Return the [x, y] coordinate for the center point of the cell that contains the specified text.  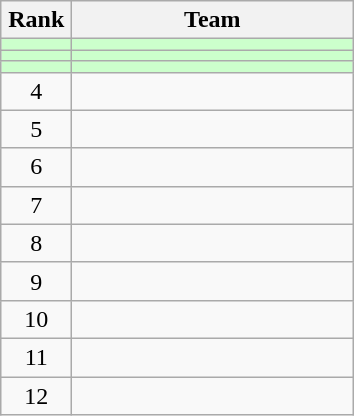
6 [36, 167]
8 [36, 243]
11 [36, 357]
4 [36, 91]
5 [36, 129]
10 [36, 319]
12 [36, 395]
Team [212, 20]
Rank [36, 20]
9 [36, 281]
7 [36, 205]
